Identify which cell holds the provided text, then report its (X, Y) central coordinate. 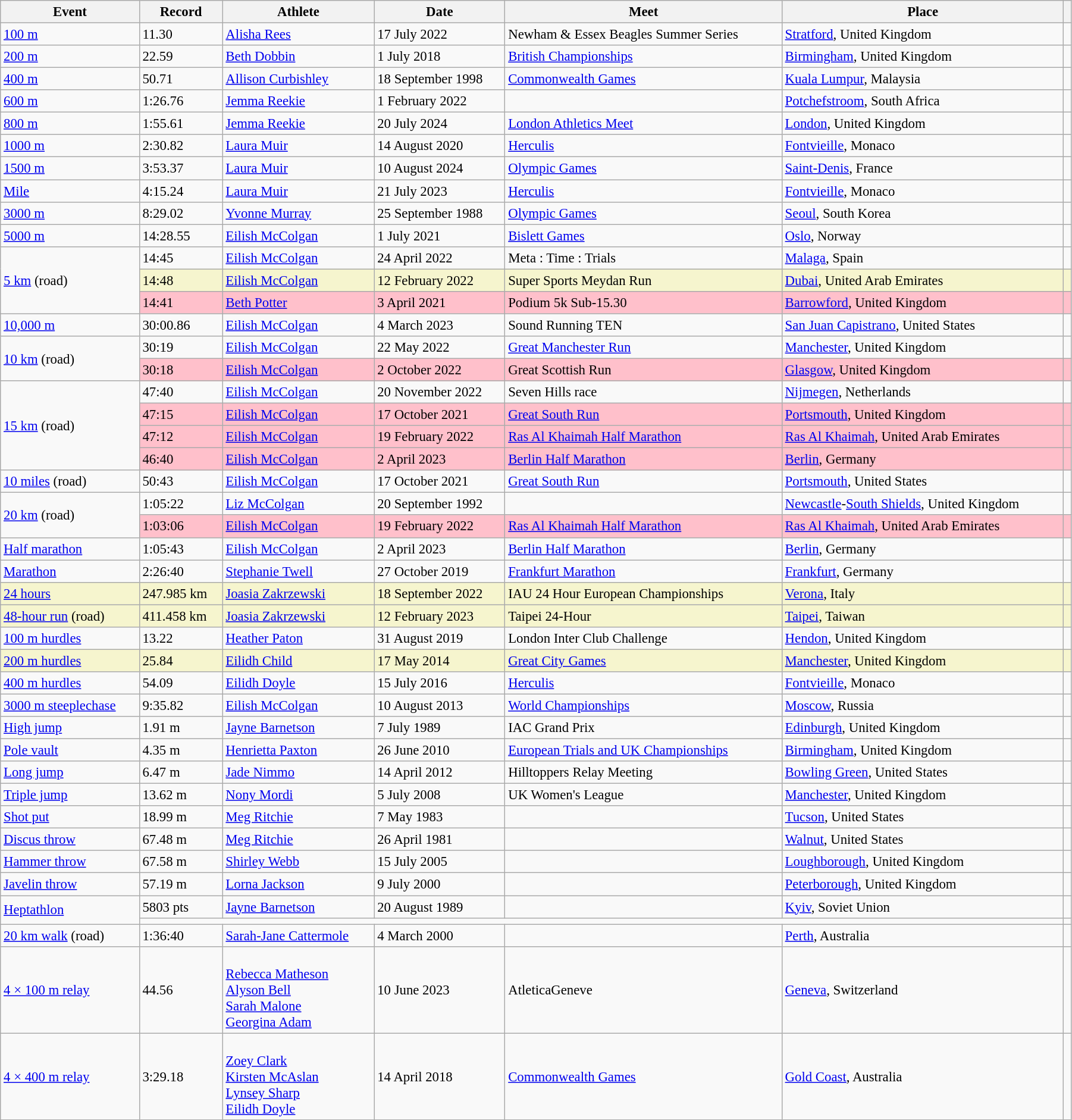
Yvonne Murray (299, 213)
Newcastle-South Shields, United Kingdom (923, 504)
46:40 (181, 459)
Allison Curbishley (299, 79)
Stratford, United Kingdom (923, 35)
11.30 (181, 35)
Heather Paton (299, 639)
15 km (road) (70, 426)
London Inter Club Challenge (644, 639)
7 July 1989 (440, 728)
4:15.24 (181, 191)
Portsmouth, United Kingdom (923, 415)
Loughborough, United Kingdom (923, 862)
24 April 2022 (440, 258)
12 February 2023 (440, 616)
Lorna Jackson (299, 884)
1500 m (70, 168)
27 October 2019 (440, 571)
24 hours (70, 593)
4 March 2000 (440, 936)
IAC Grand Prix (644, 728)
Triple jump (70, 795)
1:36:40 (181, 936)
Athlete (299, 12)
Meet (644, 12)
18 September 1998 (440, 79)
247.985 km (181, 593)
67.48 m (181, 840)
Glasgow, United Kingdom (923, 370)
Beth Dobbin (299, 57)
8:29.02 (181, 213)
Record (181, 12)
1:26.76 (181, 101)
Kyiv, Soviet Union (923, 907)
14:41 (181, 303)
2:26:40 (181, 571)
48-hour run (road) (70, 616)
Sarah-Jane Cattermole (299, 936)
30:18 (181, 370)
5803 pts (181, 907)
Place (923, 12)
Eilidh Doyle (299, 683)
San Juan Capistrano, United States (923, 325)
6.47 m (181, 772)
47:12 (181, 437)
4.35 m (181, 750)
5000 m (70, 236)
3:53.37 (181, 168)
9 July 2000 (440, 884)
Heptathlon (70, 910)
Great Manchester Run (644, 348)
14 April 2012 (440, 772)
Malaga, Spain (923, 258)
30:19 (181, 348)
10,000 m (70, 325)
20 September 1992 (440, 504)
Potchefstroom, South Africa (923, 101)
Walnut, United States (923, 840)
7 May 1983 (440, 817)
Eilidh Child (299, 661)
Mile (70, 191)
Podium 5k Sub-15.30 (644, 303)
1 July 2018 (440, 57)
Bislett Games (644, 236)
Shot put (70, 817)
Gold Coast, Australia (923, 1077)
Perth, Australia (923, 936)
14:45 (181, 258)
1:05:22 (181, 504)
4 March 2023 (440, 325)
Peterborough, United Kingdom (923, 884)
Super Sports Meydan Run (644, 280)
17 July 2022 (440, 35)
Meta : Time : Trials (644, 258)
1:05:43 (181, 549)
Edinburgh, United Kingdom (923, 728)
600 m (70, 101)
Marathon (70, 571)
Tucson, United States (923, 817)
12 February 2022 (440, 280)
26 April 1981 (440, 840)
3000 m steeplechase (70, 705)
20 August 1989 (440, 907)
Kuala Lumpur, Malaysia (923, 79)
Shirley Webb (299, 862)
13.62 m (181, 795)
Rebecca MathesonAlyson BellSarah MaloneGeorgina Adam (299, 990)
10 miles (road) (70, 481)
25 September 1988 (440, 213)
14:28.55 (181, 236)
14 August 2020 (440, 146)
Frankfurt, Germany (923, 571)
30:00.86 (181, 325)
Seoul, South Korea (923, 213)
18 September 2022 (440, 593)
400 m (70, 79)
Hendon, United Kingdom (923, 639)
20 km walk (road) (70, 936)
200 m hurdles (70, 661)
22.59 (181, 57)
47:15 (181, 415)
1 July 2021 (440, 236)
411.458 km (181, 616)
AtleticaGeneve (644, 990)
47:40 (181, 392)
London, United Kingdom (923, 124)
100 m (70, 35)
Barrowford, United Kingdom (923, 303)
European Trials and UK Championships (644, 750)
1 February 2022 (440, 101)
200 m (70, 57)
Verona, Italy (923, 593)
Saint-Denis, France (923, 168)
Henrietta Paxton (299, 750)
Geneva, Switzerland (923, 990)
15 July 2005 (440, 862)
1:03:06 (181, 527)
Moscow, Russia (923, 705)
50:43 (181, 481)
20 November 2022 (440, 392)
10 June 2023 (440, 990)
Hammer throw (70, 862)
3 April 2021 (440, 303)
20 km (road) (70, 515)
10 August 2024 (440, 168)
Zoey ClarkKirsten McAslanLynsey SharpEilidh Doyle (299, 1077)
10 km (road) (70, 358)
Pole vault (70, 750)
Great Scottish Run (644, 370)
Dubai, United Arab Emirates (923, 280)
High jump (70, 728)
Discus throw (70, 840)
18.99 m (181, 817)
25.84 (181, 661)
21 July 2023 (440, 191)
44.56 (181, 990)
2:30.82 (181, 146)
Event (70, 12)
5 km (road) (70, 280)
Sound Running TEN (644, 325)
20 July 2024 (440, 124)
Half marathon (70, 549)
World Championships (644, 705)
Great City Games (644, 661)
Jade Nimmo (299, 772)
50.71 (181, 79)
IAU 24 Hour European Championships (644, 593)
Date (440, 12)
British Championships (644, 57)
Oslo, Norway (923, 236)
UK Women's League (644, 795)
Portsmouth, United States (923, 481)
3000 m (70, 213)
3:29.18 (181, 1077)
22 May 2022 (440, 348)
Nijmegen, Netherlands (923, 392)
London Athletics Meet (644, 124)
67.58 m (181, 862)
17 May 2014 (440, 661)
26 June 2010 (440, 750)
1.91 m (181, 728)
Frankfurt Marathon (644, 571)
Taipei 24-Hour (644, 616)
Beth Potter (299, 303)
Hilltoppers Relay Meeting (644, 772)
15 July 2016 (440, 683)
Taipei, Taiwan (923, 616)
Newham & Essex Beagles Summer Series (644, 35)
57.19 m (181, 884)
Bowling Green, United States (923, 772)
14 April 2018 (440, 1077)
1:55.61 (181, 124)
100 m hurdles (70, 639)
Alisha Rees (299, 35)
Liz McColgan (299, 504)
13.22 (181, 639)
Long jump (70, 772)
Javelin throw (70, 884)
Seven Hills race (644, 392)
2 October 2022 (440, 370)
800 m (70, 124)
5 July 2008 (440, 795)
1000 m (70, 146)
400 m hurdles (70, 683)
14:48 (181, 280)
4 × 400 m relay (70, 1077)
54.09 (181, 683)
31 August 2019 (440, 639)
10 August 2013 (440, 705)
Nony Mordi (299, 795)
4 × 100 m relay (70, 990)
9:35.82 (181, 705)
Stephanie Twell (299, 571)
